Extract the [X, Y] coordinate from the center of the cell holding the provided text.  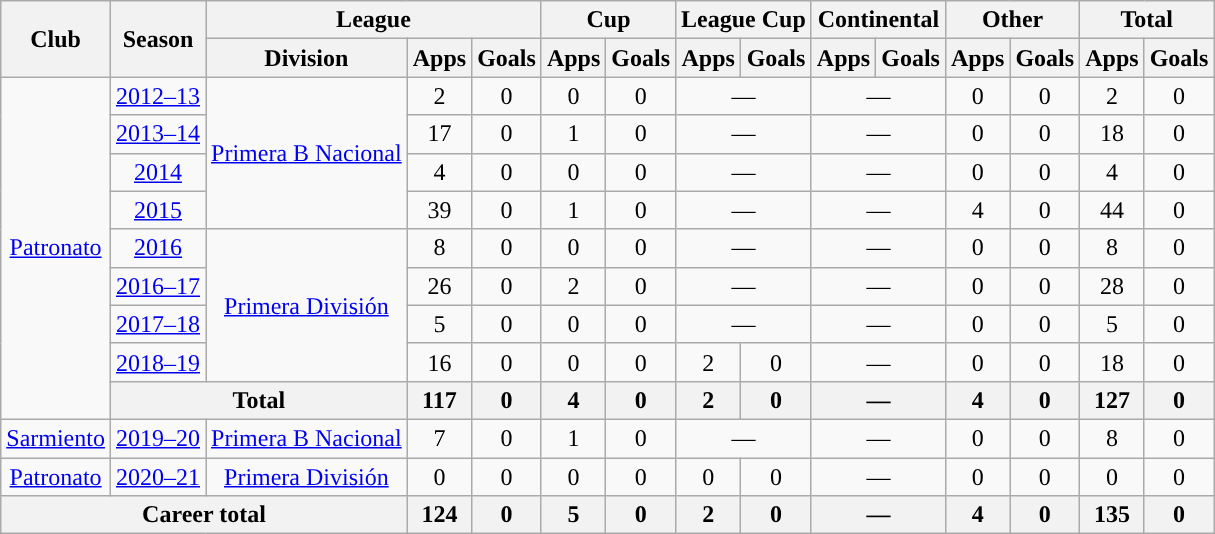
2012–13 [158, 96]
Other [1012, 20]
Continental [878, 20]
Division [307, 58]
7 [439, 438]
2020–21 [158, 477]
2014 [158, 172]
Club [56, 39]
Career total [204, 515]
127 [1112, 400]
2019–20 [158, 438]
League [374, 20]
2015 [158, 210]
2018–19 [158, 362]
117 [439, 400]
17 [439, 134]
2017–18 [158, 324]
Sarmiento [56, 438]
League Cup [744, 20]
Season [158, 39]
2016–17 [158, 286]
Cup [608, 20]
2013–14 [158, 134]
16 [439, 362]
135 [1112, 515]
28 [1112, 286]
124 [439, 515]
44 [1112, 210]
39 [439, 210]
2016 [158, 248]
26 [439, 286]
